Extract the (x, y) coordinate from the center of the cell holding the provided text.  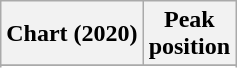
Peakposition (189, 34)
Chart (2020) (72, 34)
